For the text-containing cell, return its midpoint in (X, Y) coordinate format. 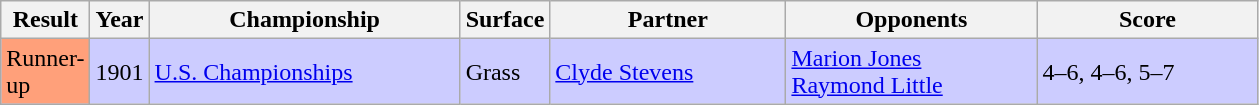
Grass (505, 72)
Championship (304, 20)
Runner-up (46, 72)
Clyde Stevens (668, 72)
U.S. Championships (304, 72)
Score (1148, 20)
Marion Jones Raymond Little (912, 72)
Year (120, 20)
1901 (120, 72)
4–6, 4–6, 5–7 (1148, 72)
Opponents (912, 20)
Result (46, 20)
Surface (505, 20)
Partner (668, 20)
